Return the (x, y) coordinate for the center point of the cell that contains the specified text.  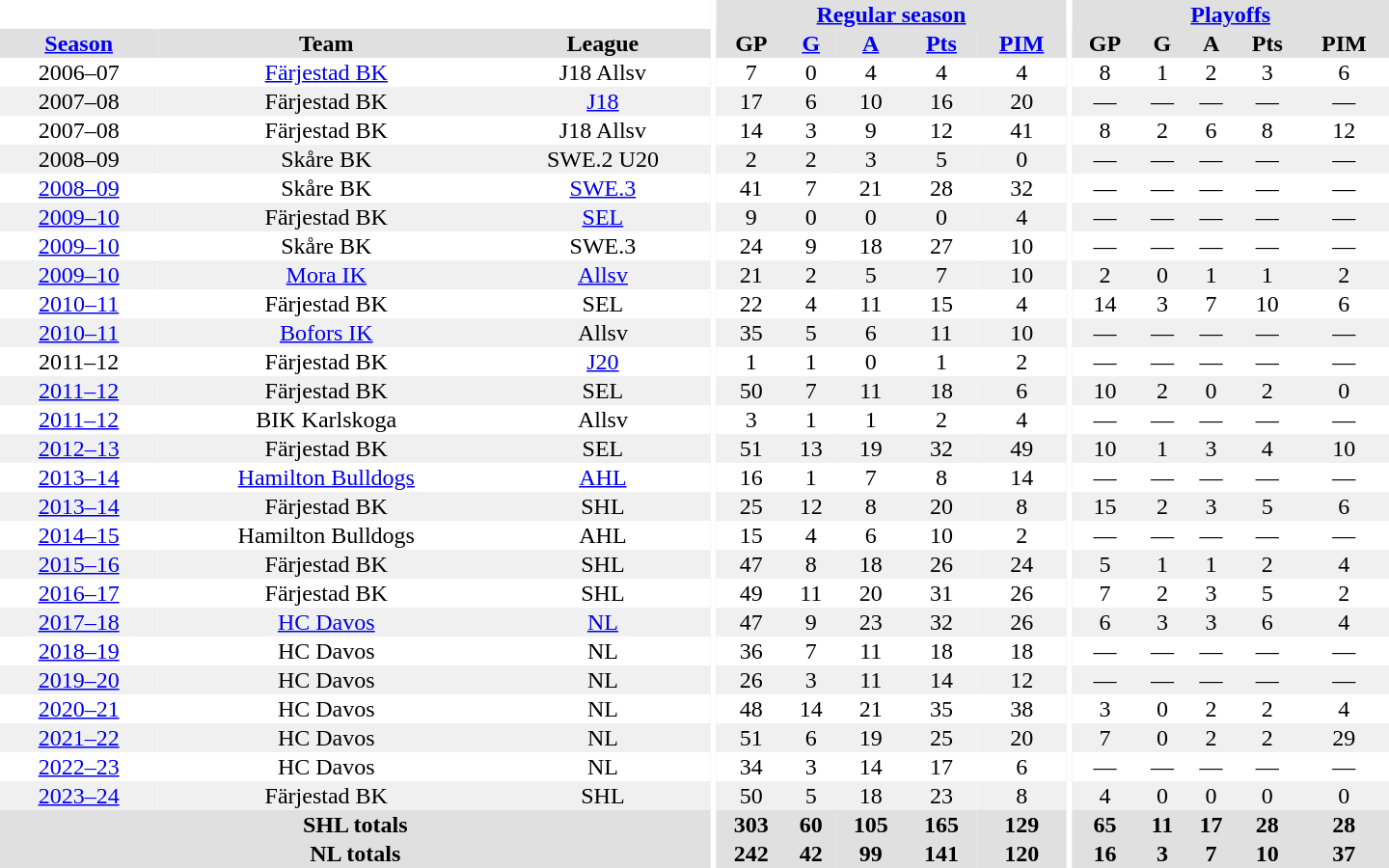
2018–19 (79, 651)
105 (870, 825)
SWE.2 U20 (602, 159)
2019–20 (79, 680)
65 (1104, 825)
Mora IK (326, 275)
2015–16 (79, 564)
99 (870, 854)
34 (750, 767)
Regular season (891, 14)
J18 (602, 101)
60 (810, 825)
42 (810, 854)
48 (750, 709)
2021–22 (79, 738)
242 (750, 854)
2014–15 (79, 535)
165 (941, 825)
29 (1345, 738)
31 (941, 593)
2006–07 (79, 72)
129 (1022, 825)
22 (750, 304)
13 (810, 448)
Team (326, 43)
2016–17 (79, 593)
37 (1345, 854)
2020–21 (79, 709)
2023–24 (79, 796)
BIK Karlskoga (326, 420)
J20 (602, 362)
27 (941, 246)
2012–13 (79, 448)
141 (941, 854)
303 (750, 825)
2017–18 (79, 622)
SHL totals (355, 825)
38 (1022, 709)
NL totals (355, 854)
Playoffs (1231, 14)
120 (1022, 854)
League (602, 43)
2022–23 (79, 767)
Bofors IK (326, 333)
36 (750, 651)
Season (79, 43)
